From the cell containing the given text, extract its center point as [x, y] coordinate. 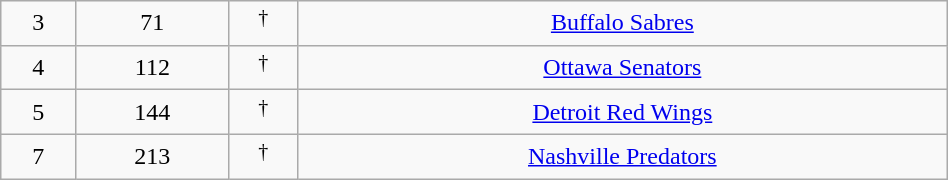
Detroit Red Wings [622, 112]
112 [152, 68]
3 [38, 24]
7 [38, 156]
5 [38, 112]
4 [38, 68]
Buffalo Sabres [622, 24]
71 [152, 24]
Nashville Predators [622, 156]
144 [152, 112]
Ottawa Senators [622, 68]
213 [152, 156]
